Capture the cell that displays the provided text and extract its [x, y] central coordinate. 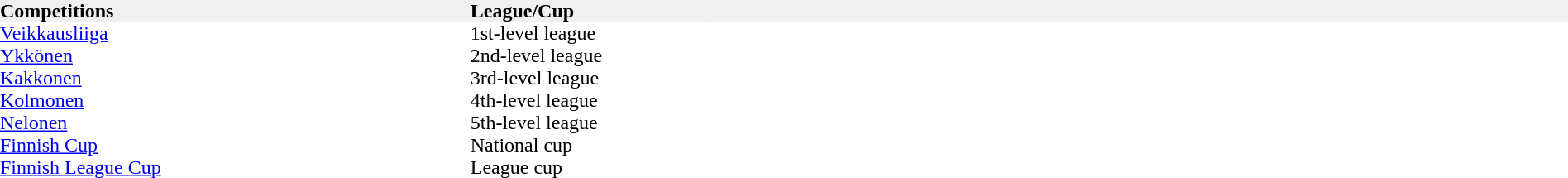
2nd-level league [588, 56]
Kakkonen [235, 78]
National cup [588, 146]
1st-level league [588, 33]
Finnish Cup [235, 146]
Competitions [235, 12]
Nelonen [235, 123]
Ykkönen [235, 56]
4th-level league [588, 101]
League/Cup [588, 12]
Kolmonen [235, 101]
3rd-level league [588, 78]
5th-level league [588, 123]
Veikkausliiga [235, 33]
